Identify which cell holds the provided text, then report its [X, Y] central coordinate. 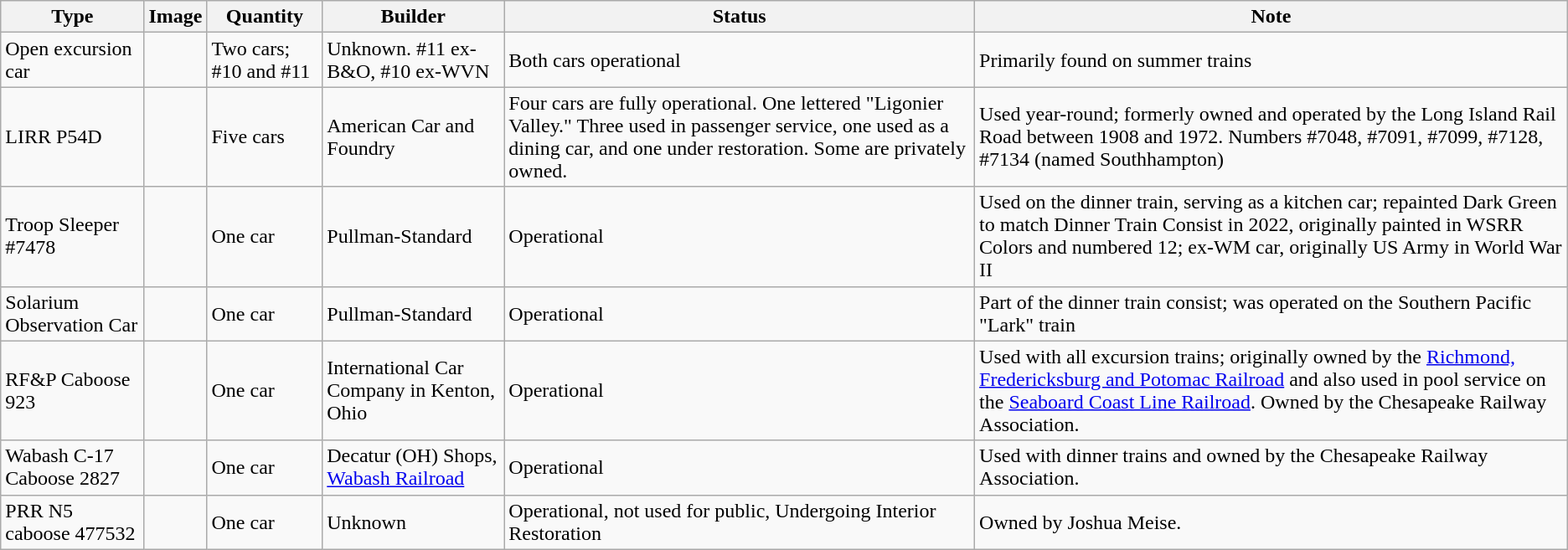
Status [740, 17]
Open excursion car [72, 60]
Troop Sleeper #7478 [72, 236]
Part of the dinner train consist; was operated on the Southern Pacific "Lark" train [1271, 313]
Five cars [265, 137]
Primarily found on summer trains [1271, 60]
Solarium Observation Car [72, 313]
Wabash C-17 Caboose 2827 [72, 467]
Type [72, 17]
Decatur (OH) Shops, Wabash Railroad [414, 467]
Quantity [265, 17]
Image [176, 17]
Owned by Joshua Meise. [1271, 522]
LIRR P54D [72, 137]
Builder [414, 17]
Two cars; #10 and #11 [265, 60]
PRR N5 caboose 477532 [72, 522]
Both cars operational [740, 60]
Unknown. #11 ex-B&O, #10 ex-WVN [414, 60]
Unknown [414, 522]
Operational, not used for public, Undergoing Interior Restoration [740, 522]
Used with dinner trains and owned by the Chesapeake Railway Association. [1271, 467]
Note [1271, 17]
International Car Company in Kenton, Ohio [414, 390]
RF&P Caboose 923 [72, 390]
American Car and Foundry [414, 137]
